From the cell containing the given text, extract its center point as (x, y) coordinate. 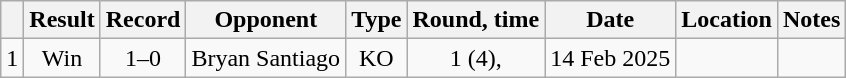
Bryan Santiago (266, 58)
KO (376, 58)
Date (610, 20)
Opponent (266, 20)
1–0 (143, 58)
Notes (811, 20)
Win (62, 58)
Location (727, 20)
14 Feb 2025 (610, 58)
Record (143, 20)
1 (4), (476, 58)
1 (12, 58)
Round, time (476, 20)
Type (376, 20)
Result (62, 20)
